Output the [X, Y] coordinate of the center of the cell containing the given text.  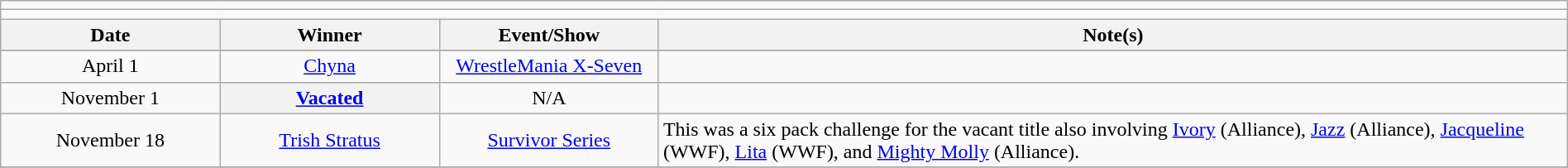
Event/Show [549, 35]
April 1 [111, 66]
Trish Stratus [329, 141]
Date [111, 35]
November 1 [111, 98]
Winner [329, 35]
N/A [549, 98]
Chyna [329, 66]
November 18 [111, 141]
WrestleMania X-Seven [549, 66]
Vacated [329, 98]
Note(s) [1113, 35]
Survivor Series [549, 141]
